Pinpoint the cell where the given text exists, returning its [X, Y] midpoint coordinate. 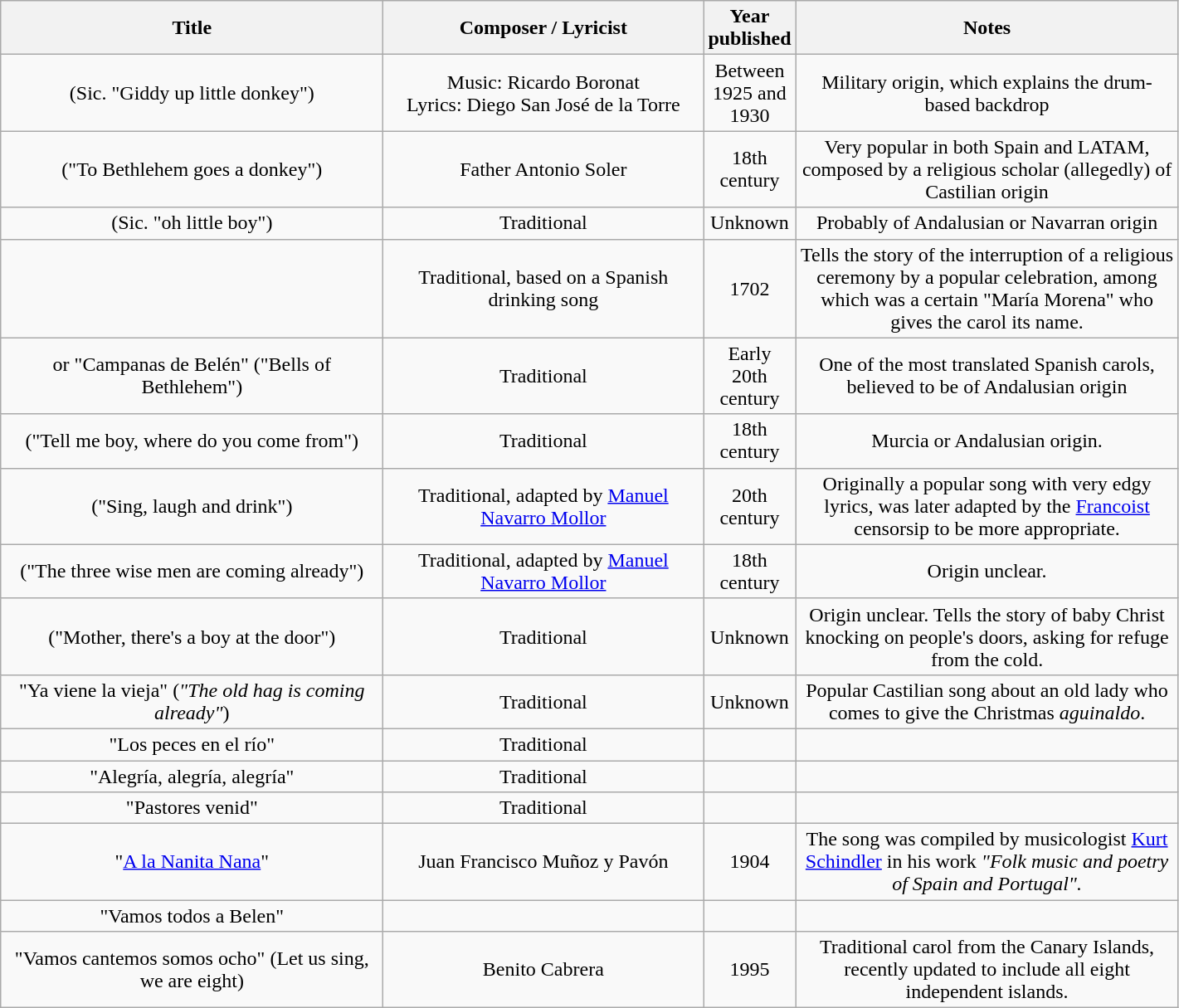
Early 20th century [750, 376]
("The three wise men are coming already") [192, 571]
("Tell me boy, where do you come from") [192, 441]
"Alegría, alegría, alegría" [192, 776]
Year published [750, 28]
(Sic. "Giddy up little donkey") [192, 93]
Juan Francisco Muñoz y Pavón [543, 862]
Music: Ricardo BoronatLyrics: Diego San José de la Torre [543, 93]
Origin unclear. [987, 571]
1702 [750, 289]
Traditional, based on a Spanish drinking song [543, 289]
20th century [750, 506]
or "Campanas de Belén" ("Bells of Bethlehem") [192, 376]
Benito Cabrera [543, 970]
Composer / Lyricist [543, 28]
("Sing, laugh and drink") [192, 506]
Military origin, which explains the drum-based backdrop [987, 93]
Title [192, 28]
1904 [750, 862]
("To Bethlehem goes a donkey") [192, 169]
"A la Nanita Nana" [192, 862]
One of the most translated Spanish carols, believed to be of Andalusian origin [987, 376]
"Ya viene la vieja" ("The old hag is coming already") [192, 702]
Very popular in both Spain and LATAM, composed by a religious scholar (allegedly) of Castilian origin [987, 169]
The song was compiled by musicologist Kurt Schindler in his work "Folk music and poetry of Spain and Portugal". [987, 862]
"Los peces en el río" [192, 744]
Probably of Andalusian or Navarran origin [987, 223]
1995 [750, 970]
Father Antonio Soler [543, 169]
Origin unclear. Tells the story of baby Christ knocking on people's doors, asking for refuge from the cold. [987, 636]
Traditional carol from the Canary Islands, recently updated to include all eight independent islands. [987, 970]
Murcia or Andalusian origin. [987, 441]
Popular Castilian song about an old lady who comes to give the Christmas aguinaldo. [987, 702]
Notes [987, 28]
"Vamos todos a Belen" [192, 916]
"Pastores venid" [192, 808]
(Sic. "oh little boy") [192, 223]
Originally a popular song with very edgy lyrics, was later adapted by the Francoist censorsip to be more appropriate. [987, 506]
"Vamos cantemos somos ocho" (Let us sing, we are eight) [192, 970]
("Mother, there's a boy at the door") [192, 636]
Between 1925 and 1930 [750, 93]
